Identify which cell holds the provided text, then report its (X, Y) central coordinate. 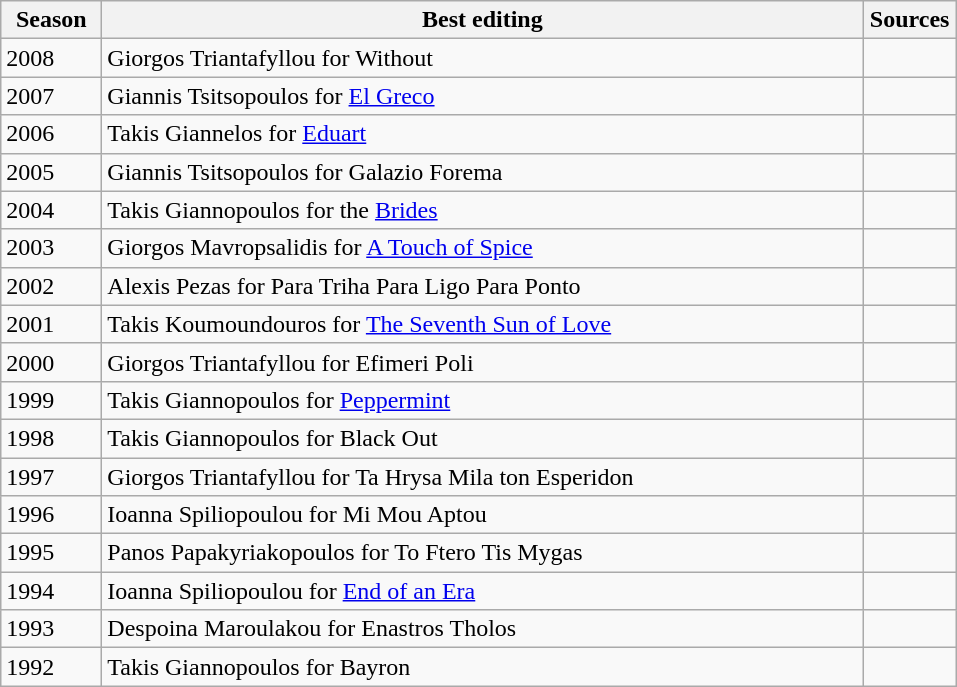
Takis Giannopoulos for Bayron (482, 667)
2008 (52, 58)
Takis Giannopoulos for Black Out (482, 438)
Takis Giannopoulos for the Brides (482, 210)
Giorgos Triantafyllou for Ta Hrysa Mila ton Esperidon (482, 477)
Alexis Pezas for Para Triha Para Ligo Para Ponto (482, 286)
2006 (52, 134)
2000 (52, 362)
2002 (52, 286)
Sources (910, 20)
1994 (52, 591)
Ioanna Spiliopoulou for End of an Era (482, 591)
Giorgos Mavropsalidis for A Touch of Spice (482, 248)
Giannis Tsitsopoulos for Galazio Forema (482, 172)
Giorgos Triantafyllou for Without (482, 58)
Takis Giannelos for Eduart (482, 134)
2003 (52, 248)
2007 (52, 96)
2005 (52, 172)
Takis Koumoundouros for The Seventh Sun of Love (482, 324)
Ioanna Spiliopoulou for Mi Mou Aptou (482, 515)
1999 (52, 400)
Best editing (482, 20)
1998 (52, 438)
1997 (52, 477)
1992 (52, 667)
1995 (52, 553)
Giorgos Triantafyllou for Efimeri Poli (482, 362)
Season (52, 20)
2004 (52, 210)
Takis Giannopoulos for Peppermint (482, 400)
1996 (52, 515)
Panos Papakyriakopoulos for To Ftero Tis Mygas (482, 553)
2001 (52, 324)
1993 (52, 629)
Despoina Maroulakou for Enastros Tholos (482, 629)
Giannis Tsitsopoulos for El Greco (482, 96)
